From the cell containing the given text, extract its center point as [x, y] coordinate. 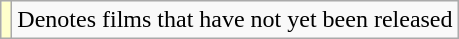
Denotes films that have not yet been released [235, 20]
